Provide the [X, Y] coordinate of the cell's center where the given text is located.  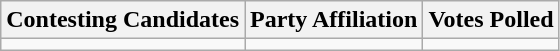
Party Affiliation [334, 20]
Votes Polled [491, 20]
Contesting Candidates [123, 20]
